Locate the cell with the specified text and output its (X, Y) center coordinate. 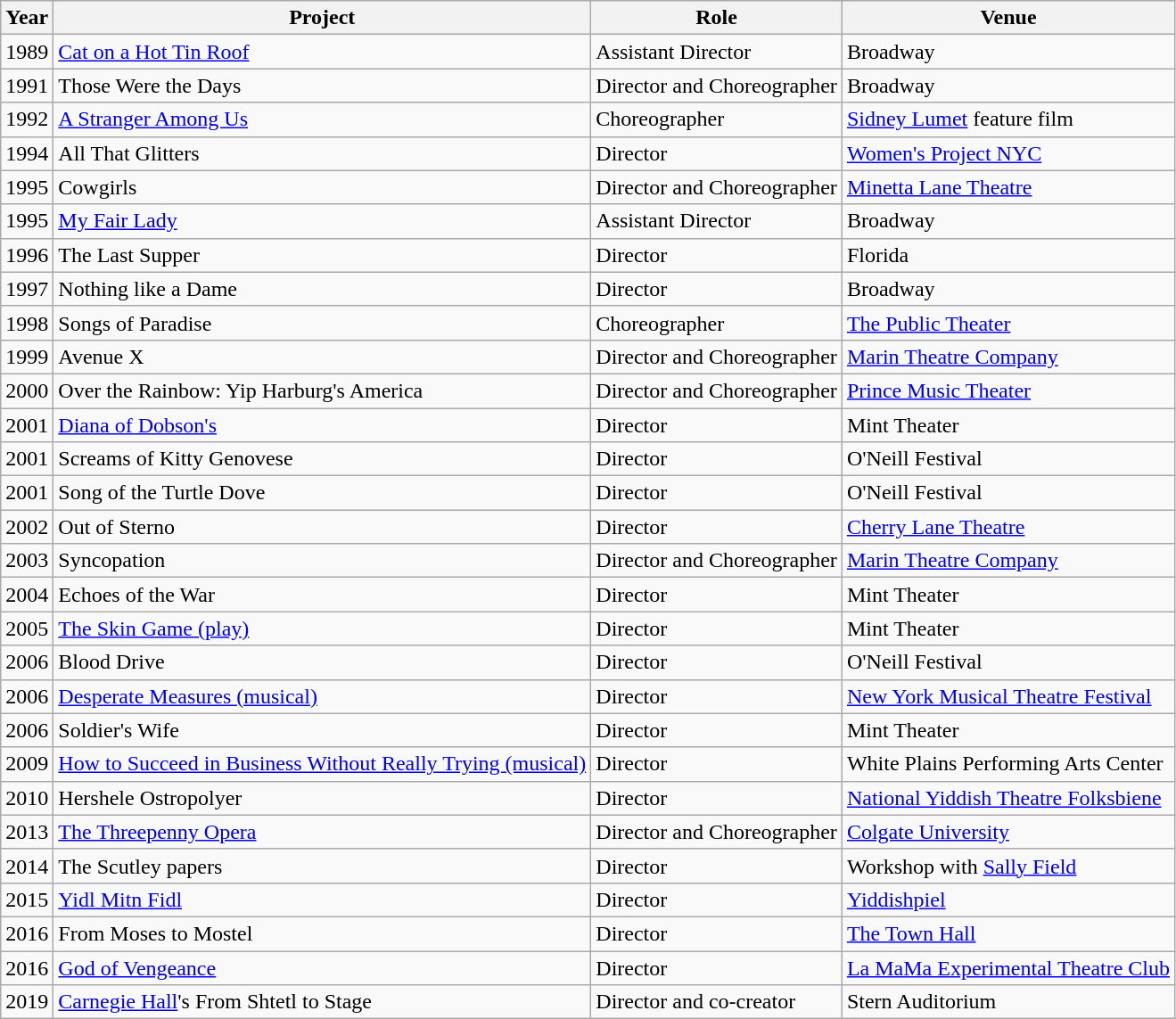
Workshop with Sally Field (1007, 866)
National Yiddish Theatre Folksbiene (1007, 798)
Out of Sterno (323, 527)
Hershele Ostropolyer (323, 798)
The Last Supper (323, 255)
Florida (1007, 255)
2003 (27, 561)
1999 (27, 357)
A Stranger Among Us (323, 119)
White Plains Performing Arts Center (1007, 764)
Yidl Mitn Fidl (323, 900)
Screams of Kitty Genovese (323, 459)
Minetta Lane Theatre (1007, 187)
Those Were the Days (323, 86)
Colgate University (1007, 832)
Over the Rainbow: Yip Harburg's America (323, 390)
2019 (27, 1002)
Director and co-creator (717, 1002)
Soldier's Wife (323, 730)
Cowgirls (323, 187)
Desperate Measures (musical) (323, 696)
2015 (27, 900)
Cherry Lane Theatre (1007, 527)
Venue (1007, 18)
2013 (27, 832)
Echoes of the War (323, 595)
Avenue X (323, 357)
Nothing like a Dame (323, 289)
Prince Music Theater (1007, 390)
1998 (27, 323)
God of Vengeance (323, 967)
Song of the Turtle Dove (323, 493)
How to Succeed in Business Without Really Trying (musical) (323, 764)
Diana of Dobson's (323, 425)
From Moses to Mostel (323, 933)
Yiddishpiel (1007, 900)
Project (323, 18)
The Public Theater (1007, 323)
Stern Auditorium (1007, 1002)
1994 (27, 153)
The Town Hall (1007, 933)
Cat on a Hot Tin Roof (323, 52)
2002 (27, 527)
The Threepenny Opera (323, 832)
Songs of Paradise (323, 323)
1989 (27, 52)
Sidney Lumet feature film (1007, 119)
All That Glitters (323, 153)
La MaMa Experimental Theatre Club (1007, 967)
Role (717, 18)
Women's Project NYC (1007, 153)
2004 (27, 595)
Year (27, 18)
1991 (27, 86)
The Skin Game (play) (323, 629)
New York Musical Theatre Festival (1007, 696)
1996 (27, 255)
Carnegie Hall's From Shtetl to Stage (323, 1002)
2014 (27, 866)
1992 (27, 119)
2000 (27, 390)
2005 (27, 629)
Blood Drive (323, 662)
1997 (27, 289)
The Scutley papers (323, 866)
My Fair Lady (323, 221)
Syncopation (323, 561)
2009 (27, 764)
2010 (27, 798)
